For the text-containing cell, return its midpoint in (x, y) coordinate format. 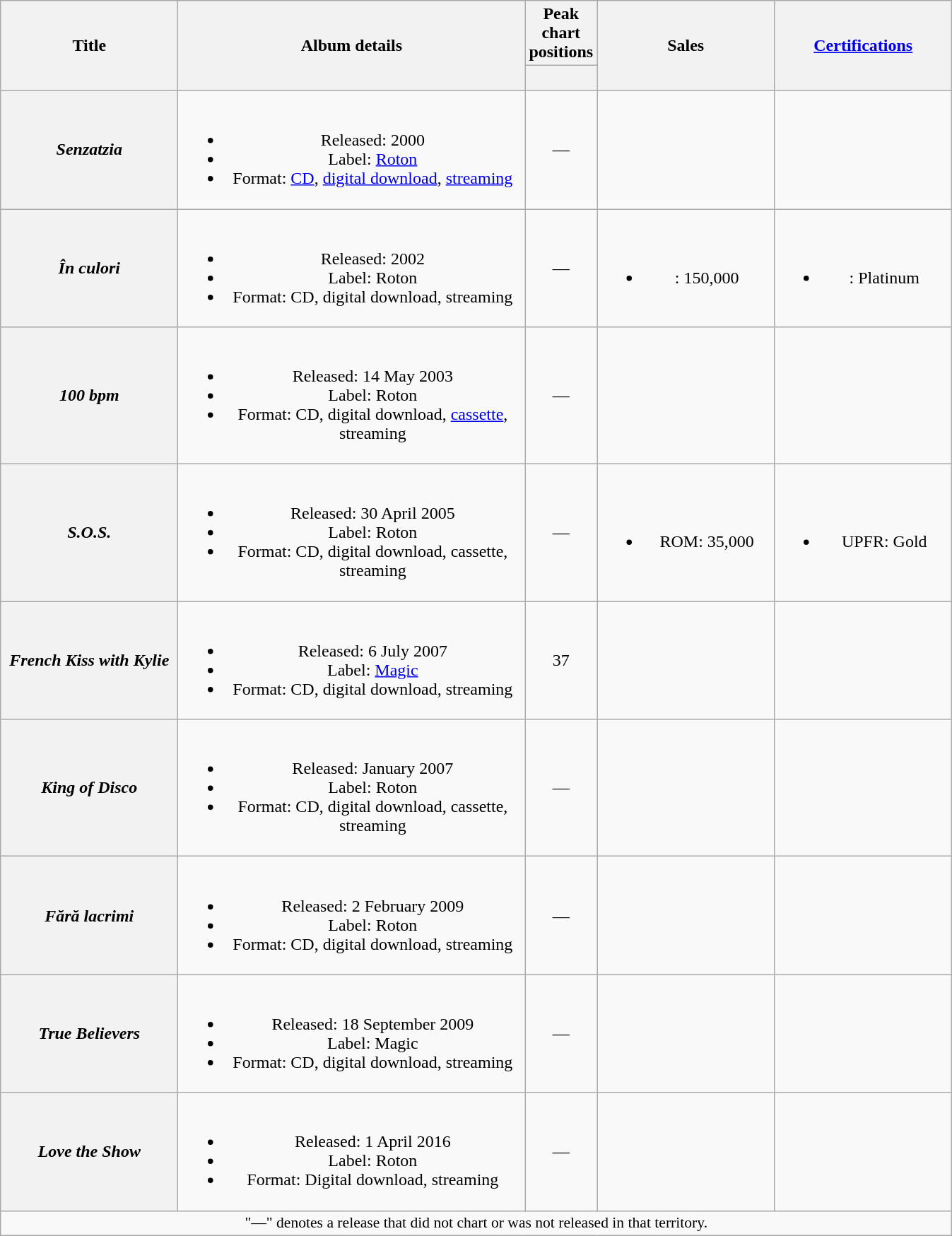
ROM: 35,000 (686, 533)
Released: 2 February 2009Label: RotonFormat: CD, digital download, streaming (352, 916)
37 (561, 660)
Released: 2002Label: RotonFormat: CD, digital download, streaming (352, 269)
Released: 2000Label: RotonFormat: CD, digital download, streaming (352, 150)
Released: 18 September 2009Label: MagicFormat: CD, digital download, streaming (352, 1033)
S.O.S. (89, 533)
Love the Show (89, 1152)
Released: 14 May 2003Label: RotonFormat: CD, digital download, cassette, streaming (352, 396)
UPFR: Gold (864, 533)
Sales (686, 46)
Released: January 2007Label: RotonFormat: CD, digital download, cassette, streaming (352, 788)
Senzatzia (89, 150)
100 bpm (89, 396)
Certifications (864, 46)
True Believers (89, 1033)
Released: 1 April 2016Label: RotonFormat: Digital download, streaming (352, 1152)
: 150,000 (686, 269)
Title (89, 46)
Released: 30 April 2005Label: RotonFormat: CD, digital download, cassette, streaming (352, 533)
Released: 6 July 2007Label: MagicFormat: CD, digital download, streaming (352, 660)
Fără lacrimi (89, 916)
În culori (89, 269)
Album details (352, 46)
"—" denotes a release that did not chart or was not released in that territory. (476, 1223)
French Kiss with Kylie (89, 660)
: Platinum (864, 269)
Peak chart positions (561, 33)
King of Disco (89, 788)
